Return the [x, y] coordinate for the center point of the cell that contains the specified text.  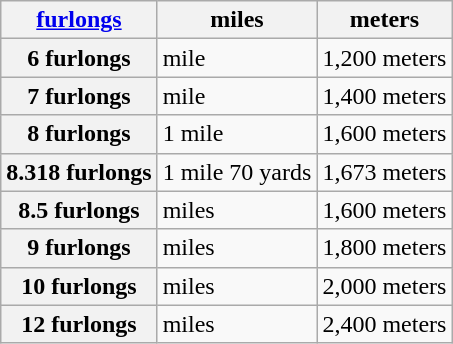
9 furlongs [79, 248]
6 furlongs [79, 58]
1,400 meters [384, 96]
8.5 furlongs [79, 210]
1,200 meters [384, 58]
8.318 furlongs [79, 172]
1 mile [237, 134]
12 furlongs [79, 324]
1,673 meters [384, 172]
8 furlongs [79, 134]
2,400 meters [384, 324]
1 mile 70 yards [237, 172]
7 furlongs [79, 96]
1,800 meters [384, 248]
2,000 meters [384, 286]
meters [384, 20]
10 furlongs [79, 286]
furlongs [79, 20]
